Determine the [x, y] coordinate at the center of the cell enclosing the given text.  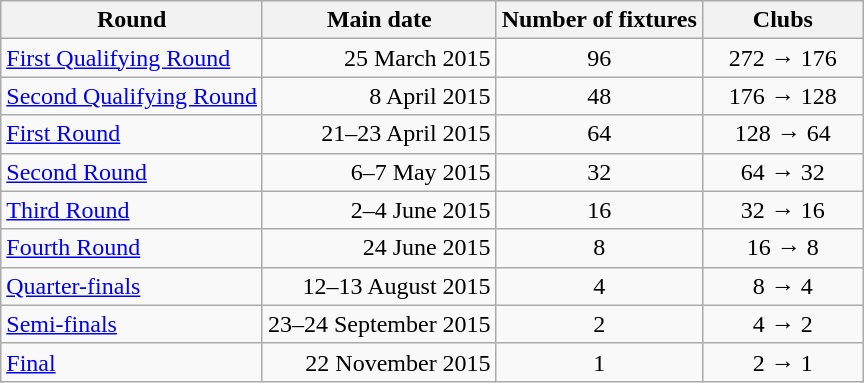
25 March 2015 [379, 58]
32 → 16 [782, 210]
2 → 1 [782, 362]
First Round [132, 134]
96 [599, 58]
12–13 August 2015 [379, 286]
128 → 64 [782, 134]
2–4 June 2015 [379, 210]
4 → 2 [782, 324]
21–23 April 2015 [379, 134]
176 → 128 [782, 96]
64 [599, 134]
Round [132, 20]
Third Round [132, 210]
Clubs [782, 20]
32 [599, 172]
8 → 4 [782, 286]
2 [599, 324]
6–7 May 2015 [379, 172]
16 [599, 210]
8 April 2015 [379, 96]
Final [132, 362]
22 November 2015 [379, 362]
8 [599, 248]
Second Round [132, 172]
Fourth Round [132, 248]
First Qualifying Round [132, 58]
48 [599, 96]
4 [599, 286]
64 → 32 [782, 172]
Quarter-finals [132, 286]
23–24 September 2015 [379, 324]
1 [599, 362]
16 → 8 [782, 248]
Semi-finals [132, 324]
Number of fixtures [599, 20]
24 June 2015 [379, 248]
Main date [379, 20]
Second Qualifying Round [132, 96]
272 → 176 [782, 58]
